From the cell containing the given text, extract its center point as [X, Y] coordinate. 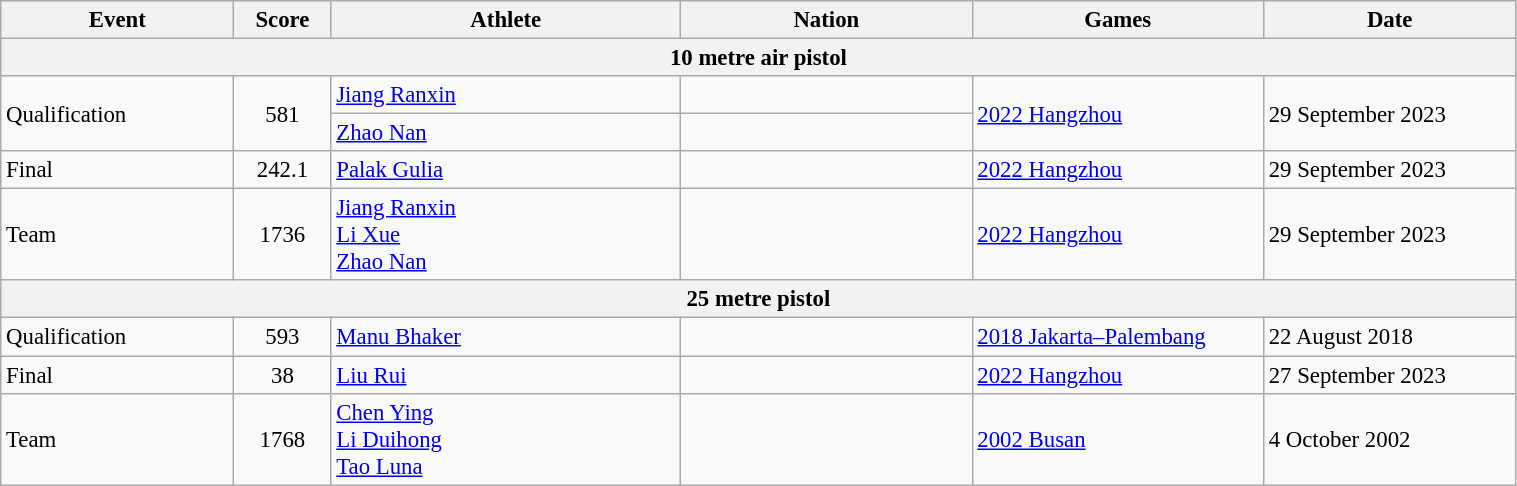
Score [282, 20]
2002 Busan [1118, 439]
27 September 2023 [1390, 375]
22 August 2018 [1390, 337]
Games [1118, 20]
Liu Rui [506, 375]
Event [118, 20]
38 [282, 375]
10 metre air pistol [758, 58]
Zhao Nan [506, 133]
581 [282, 114]
Date [1390, 20]
Palak Gulia [506, 170]
Chen YingLi DuihongTao Luna [506, 439]
25 metre pistol [758, 299]
242.1 [282, 170]
Jiang Ranxin [506, 95]
1736 [282, 235]
4 October 2002 [1390, 439]
Nation [826, 20]
Athlete [506, 20]
593 [282, 337]
1768 [282, 439]
2018 Jakarta–Palembang [1118, 337]
Jiang RanxinLi XueZhao Nan [506, 235]
Manu Bhaker [506, 337]
